Capture the cell that displays the provided text and extract its (x, y) central coordinate. 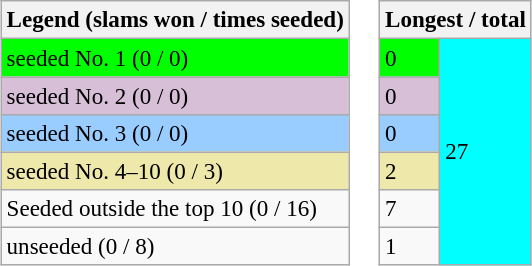
7 (410, 209)
1 (410, 246)
Longest / total (456, 20)
27 (486, 152)
unseeded (0 / 8) (175, 246)
seeded No. 2 (0 / 0) (175, 96)
seeded No. 1 (0 / 0) (175, 58)
seeded No. 3 (0 / 0) (175, 133)
Legend (slams won / times seeded) (175, 20)
Seeded outside the top 10 (0 / 16) (175, 209)
2 (410, 171)
seeded No. 4–10 (0 / 3) (175, 171)
